Identify which cell holds the provided text, then report its (x, y) central coordinate. 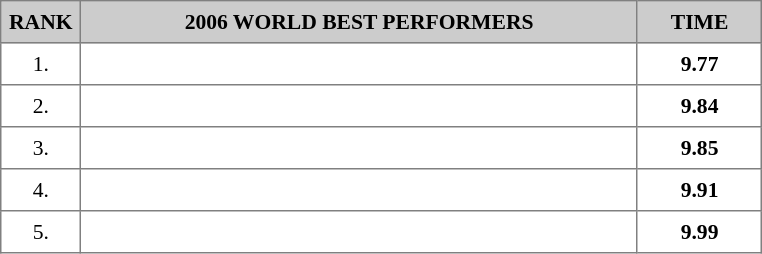
1. (41, 64)
9.91 (699, 190)
TIME (699, 22)
9.77 (699, 64)
9.99 (699, 232)
2. (41, 106)
4. (41, 190)
9.84 (699, 106)
5. (41, 232)
2006 WORLD BEST PERFORMERS (359, 22)
9.85 (699, 148)
3. (41, 148)
RANK (41, 22)
